Capture the cell that displays the provided text and extract its (X, Y) central coordinate. 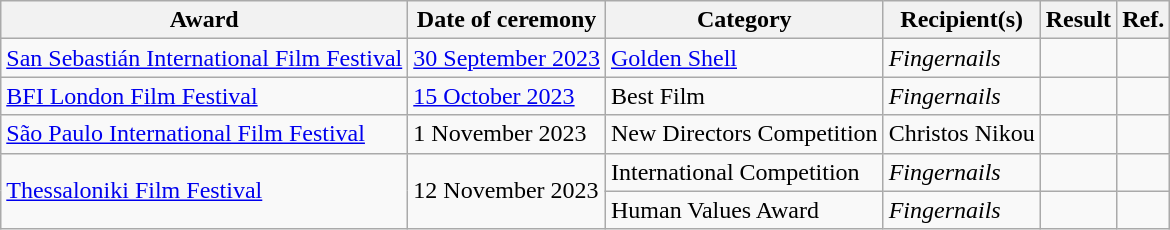
Result (1078, 20)
International Competition (744, 172)
Thessaloniki Film Festival (204, 191)
New Directors Competition (744, 134)
15 October 2023 (507, 96)
Golden Shell (744, 58)
Recipient(s) (962, 20)
1 November 2023 (507, 134)
BFI London Film Festival (204, 96)
30 September 2023 (507, 58)
São Paulo International Film Festival (204, 134)
San Sebastián International Film Festival (204, 58)
Ref. (1144, 20)
Best Film (744, 96)
12 November 2023 (507, 191)
Human Values Award (744, 210)
Award (204, 20)
Category (744, 20)
Date of ceremony (507, 20)
Christos Nikou (962, 134)
